Extract the [X, Y] coordinate from the center of the cell holding the provided text.  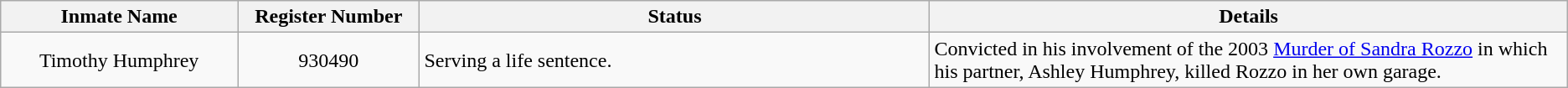
930490 [328, 60]
Timothy Humphrey [119, 60]
Inmate Name [119, 17]
Details [1248, 17]
Convicted in his involvement of the 2003 Murder of Sandra Rozzo in which his partner, Ashley Humphrey, killed Rozzo in her own garage. [1248, 60]
Status [675, 17]
Serving a life sentence. [675, 60]
Register Number [328, 17]
